Provide the [X, Y] coordinate of the cell's center where the given text is located.  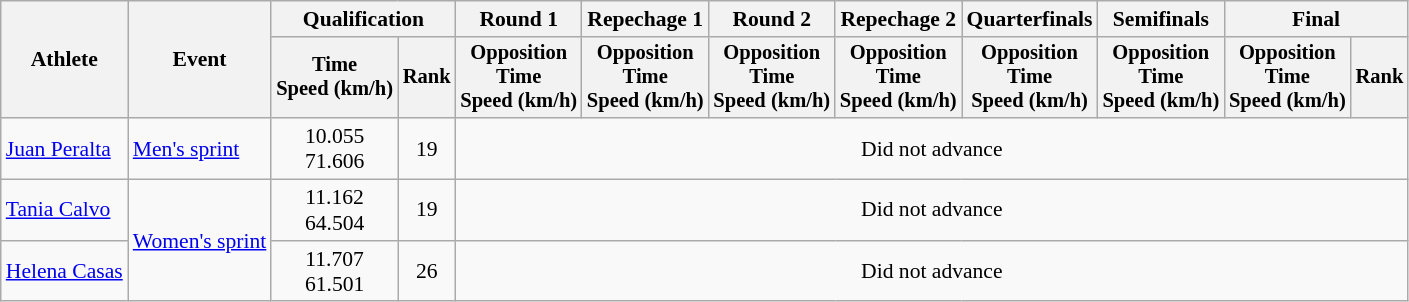
Men's sprint [200, 148]
Women's sprint [200, 241]
10.05571.606 [334, 148]
TimeSpeed (km/h) [334, 78]
Round 1 [518, 19]
Helena Casas [64, 272]
Qualification [363, 19]
Juan Peralta [64, 148]
11.16264.504 [334, 210]
11.70761.501 [334, 272]
Round 2 [772, 19]
Repechage 1 [646, 19]
Event [200, 60]
Quarterfinals [1030, 19]
Final [1316, 19]
Semifinals [1162, 19]
Tania Calvo [64, 210]
Athlete [64, 60]
26 [427, 272]
Repechage 2 [898, 19]
